Detect which cell encompasses the target text, then output its (x, y) center coordinate. 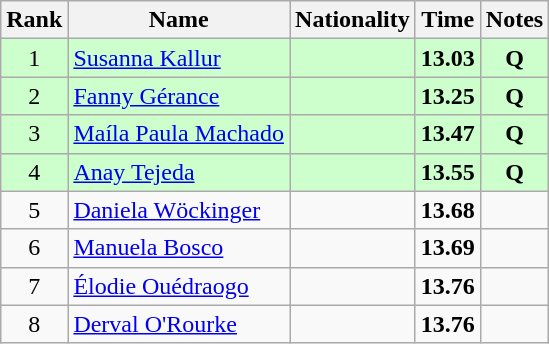
2 (34, 96)
Notes (514, 20)
Time (448, 20)
1 (34, 58)
8 (34, 324)
Élodie Ouédraogo (179, 286)
13.69 (448, 248)
Derval O'Rourke (179, 324)
Nationality (353, 20)
4 (34, 172)
13.25 (448, 96)
Anay Tejeda (179, 172)
13.03 (448, 58)
Name (179, 20)
Maíla Paula Machado (179, 134)
Manuela Bosco (179, 248)
13.55 (448, 172)
3 (34, 134)
5 (34, 210)
Susanna Kallur (179, 58)
6 (34, 248)
7 (34, 286)
13.47 (448, 134)
Fanny Gérance (179, 96)
Daniela Wöckinger (179, 210)
Rank (34, 20)
13.68 (448, 210)
